Pinpoint the cell where the given text exists, returning its [x, y] midpoint coordinate. 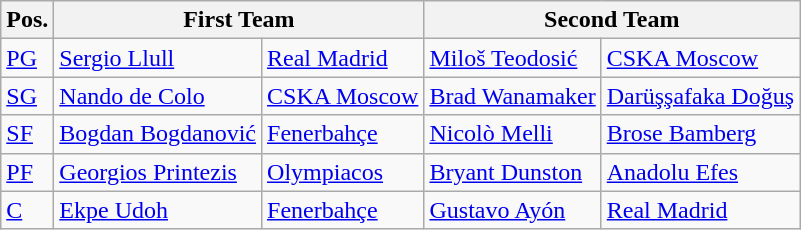
Bryant Dunston [512, 172]
Darüşşafaka Doğuş [700, 96]
SF [28, 134]
C [28, 210]
Nando de Colo [158, 96]
Sergio Llull [158, 58]
PF [28, 172]
Bogdan Bogdanović [158, 134]
Georgios Printezis [158, 172]
Nicolò Melli [512, 134]
PG [28, 58]
Miloš Teodosić [512, 58]
Second Team [612, 20]
Brad Wanamaker [512, 96]
Olympiacos [343, 172]
Gustavo Ayón [512, 210]
Ekpe Udoh [158, 210]
First Team [239, 20]
Brose Bamberg [700, 134]
Pos. [28, 20]
Anadolu Efes [700, 172]
SG [28, 96]
